Return (x, y) of the center of cell containing provided text 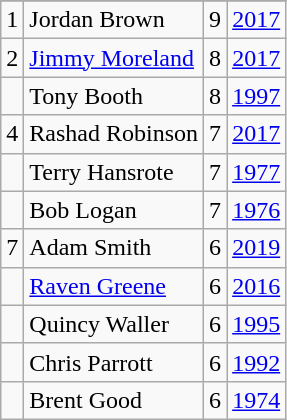
2 (12, 58)
1974 (256, 400)
Adam Smith (114, 248)
1977 (256, 172)
Bob Logan (114, 210)
2016 (256, 286)
2019 (256, 248)
Raven Greene (114, 286)
9 (216, 20)
1 (12, 20)
1997 (256, 96)
Rashad Robinson (114, 134)
Jimmy Moreland (114, 58)
Jordan Brown (114, 20)
Tony Booth (114, 96)
1995 (256, 324)
1992 (256, 362)
Chris Parrott (114, 362)
4 (12, 134)
1976 (256, 210)
Terry Hansrote (114, 172)
Brent Good (114, 400)
Quincy Waller (114, 324)
